For the text-containing cell, return its midpoint in (x, y) coordinate format. 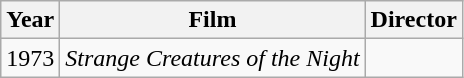
Year (30, 20)
Strange Creatures of the Night (212, 58)
1973 (30, 58)
Film (212, 20)
Director (414, 20)
